Locate the cell with the specified text and output its (X, Y) center coordinate. 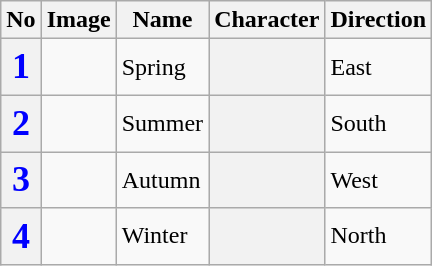
East (378, 67)
North (378, 236)
Name (162, 20)
2 (21, 123)
Image (78, 20)
Spring (162, 67)
1 (21, 67)
Direction (378, 20)
3 (21, 180)
West (378, 180)
Character (267, 20)
4 (21, 236)
Winter (162, 236)
Autumn (162, 180)
No (21, 20)
South (378, 123)
Summer (162, 123)
